Output the [X, Y] coordinate of the center of the cell containing the given text.  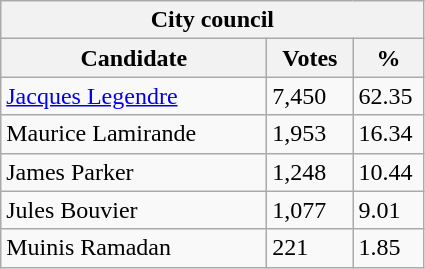
1,077 [310, 210]
16.34 [388, 134]
Muinis Ramadan [134, 248]
1,953 [310, 134]
62.35 [388, 96]
Jacques Legendre [134, 96]
Candidate [134, 58]
% [388, 58]
1.85 [388, 248]
9.01 [388, 210]
James Parker [134, 172]
Maurice Lamirande [134, 134]
10.44 [388, 172]
City council [212, 20]
1,248 [310, 172]
Jules Bouvier [134, 210]
221 [310, 248]
Votes [310, 58]
7,450 [310, 96]
